For the text-containing cell, return its midpoint in (x, y) coordinate format. 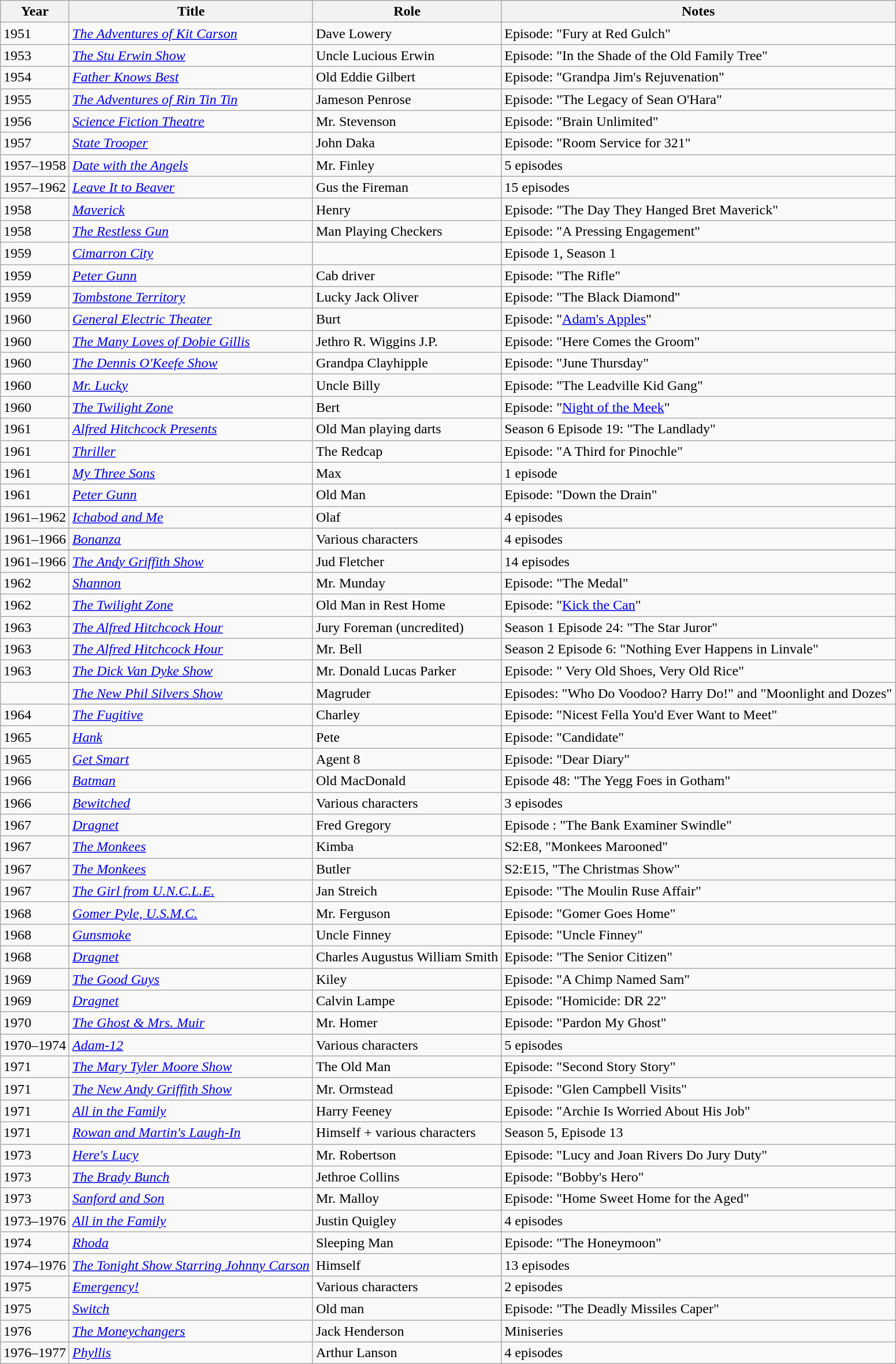
The Restless Gun (191, 231)
My Three Sons (191, 473)
Ichabod and Me (191, 517)
Uncle Billy (407, 385)
The Tonight Show Starring Johnny Carson (191, 1265)
Cab driver (407, 276)
Episode: "Archie Is Worried About His Job" (698, 1111)
Year (35, 12)
Charles Augustus William Smith (407, 957)
S2:E8, "Monkees Marooned" (698, 847)
The New Phil Silvers Show (191, 693)
Magruder (407, 693)
1974–1976 (35, 1265)
Himself (407, 1265)
The Good Guys (191, 979)
1970–1974 (35, 1045)
Episode: "The Day They Hanged Bret Maverick" (698, 209)
Role (407, 12)
Adam-12 (191, 1045)
Date with the Angels (191, 165)
The Andy Griffith Show (191, 561)
Miniseries (698, 1330)
Episodes: "Who Do Voodoo? Harry Do!" and "Moonlight and Dozes" (698, 693)
Old Man playing darts (407, 429)
General Electric Theater (191, 319)
Episode 1, Season 1 (698, 253)
Alfred Hitchcock Presents (191, 429)
Episode: "Down the Drain" (698, 495)
Maverick (191, 209)
Episode: "The Black Diamond" (698, 298)
1957–1962 (35, 187)
Episode: "Candidate" (698, 737)
Uncle Lucious Erwin (407, 55)
Father Knows Best (191, 77)
Grandpa Clayhipple (407, 363)
The Redcap (407, 451)
1957–1958 (35, 165)
Mr. Bell (407, 649)
Old Man (407, 495)
2 episodes (698, 1287)
Jan Streich (407, 891)
Old MacDonald (407, 781)
Season 5, Episode 13 (698, 1133)
1957 (35, 143)
Mr. Lucky (191, 385)
Episode: "Nicest Fella You'd Ever Want to Meet" (698, 715)
Episode: "The Deadly Missiles Caper" (698, 1309)
Episode: "Gomer Goes Home" (698, 913)
Mr. Finley (407, 165)
The Stu Erwin Show (191, 55)
Kiley (407, 979)
State Trooper (191, 143)
Episode: "A Third for Pinochle" (698, 451)
Emergency! (191, 1287)
Arthur Lanson (407, 1353)
Sanford and Son (191, 1199)
Get Smart (191, 759)
The Girl from U.N.C.L.E. (191, 891)
Gus the Fireman (407, 187)
Charley (407, 715)
1976–1977 (35, 1353)
Sleeping Man (407, 1243)
The New Andy Griffith Show (191, 1089)
Episode: "Homicide: DR 22" (698, 1001)
S2:E15, "The Christmas Show" (698, 869)
Cimarron City (191, 253)
Episode: "Kick the Can" (698, 605)
Mr. Robertson (407, 1155)
Bewitched (191, 803)
1974 (35, 1243)
The Adventures of Rin Tin Tin (191, 99)
Burt (407, 319)
1956 (35, 121)
Mr. Ormstead (407, 1089)
Tombstone Territory (191, 298)
Episode: "In the Shade of the Old Family Tree" (698, 55)
Season 2 Episode 6: "Nothing Ever Happens in Linvale" (698, 649)
Bert (407, 407)
Gunsmoke (191, 935)
Olaf (407, 517)
Episode: "Home Sweet Home for the Aged" (698, 1199)
Mr. Stevenson (407, 121)
Rhoda (191, 1243)
Old man (407, 1309)
John Daka (407, 143)
Pete (407, 737)
Old Eddie Gilbert (407, 77)
Episode: "Pardon My Ghost" (698, 1023)
Jud Fletcher (407, 561)
Title (191, 12)
1 episode (698, 473)
Dave Lowery (407, 34)
Episode: "Glen Campbell Visits" (698, 1089)
Science Fiction Theatre (191, 121)
Justin Quigley (407, 1221)
The Fugitive (191, 715)
The Moneychangers (191, 1330)
Episode: "A Pressing Engagement" (698, 231)
Man Playing Checkers (407, 231)
1953 (35, 55)
Uncle Finney (407, 935)
Episode: "Uncle Finney" (698, 935)
Episode: "The Legacy of Sean O'Hara" (698, 99)
Episode: "A Chimp Named Sam" (698, 979)
15 episodes (698, 187)
Episode: "Bobby's Hero" (698, 1177)
1961–1962 (35, 517)
Jack Henderson (407, 1330)
Notes (698, 12)
1955 (35, 99)
Episode: "Grandpa Jim's Rejuvenation" (698, 77)
Episode: "June Thursday" (698, 363)
Batman (191, 781)
Episode: "Adam's Apples" (698, 319)
Episode: "Dear Diary" (698, 759)
Agent 8 (407, 759)
Thriller (191, 451)
The Many Loves of Dobie Gillis (191, 341)
Mr. Munday (407, 583)
1951 (35, 34)
Old Man in Rest Home (407, 605)
Episode: "The Moulin Ruse Affair" (698, 891)
The Ghost & Mrs. Muir (191, 1023)
Jameson Penrose (407, 99)
Phyllis (191, 1353)
Fred Gregory (407, 825)
Rowan and Martin's Laugh-In (191, 1133)
Henry (407, 209)
Butler (407, 869)
Harry Feeney (407, 1111)
1970 (35, 1023)
1964 (35, 715)
Season 1 Episode 24: "The Star Juror" (698, 627)
Episode: "The Honeymoon" (698, 1243)
Season 6 Episode 19: "The Landlady" (698, 429)
The Brady Bunch (191, 1177)
The Dennis O'Keefe Show (191, 363)
Episode: " Very Old Shoes, Very Old Rice" (698, 671)
Gomer Pyle, U.S.M.C. (191, 913)
Max (407, 473)
Himself + various characters (407, 1133)
Jethro R. Wiggins J.P. (407, 341)
Episode: "Here Comes the Groom" (698, 341)
Hank (191, 737)
1973–1976 (35, 1221)
The Dick Van Dyke Show (191, 671)
Episode: "Second Story Story" (698, 1067)
Episode: "The Senior Citizen" (698, 957)
Leave It to Beaver (191, 187)
Bonanza (191, 539)
1954 (35, 77)
Kimba (407, 847)
Mr. Malloy (407, 1199)
Episode: "The Medal" (698, 583)
Episode: "Fury at Red Gulch" (698, 34)
14 episodes (698, 561)
Jury Foreman (uncredited) (407, 627)
Mr. Homer (407, 1023)
The Mary Tyler Moore Show (191, 1067)
Episode: "The Rifle" (698, 276)
Episode: "Brain Unlimited" (698, 121)
Switch (191, 1309)
Episode: "Lucy and Joan Rivers Do Jury Duty" (698, 1155)
1976 (35, 1330)
Mr. Donald Lucas Parker (407, 671)
Episode : "The Bank Examiner Swindle" (698, 825)
13 episodes (698, 1265)
Episode: "Room Service for 321" (698, 143)
Here's Lucy (191, 1155)
Shannon (191, 583)
Lucky Jack Oliver (407, 298)
3 episodes (698, 803)
The Old Man (407, 1067)
The Adventures of Kit Carson (191, 34)
Episode: "The Leadville Kid Gang" (698, 385)
Jethroe Collins (407, 1177)
Mr. Ferguson (407, 913)
Episode: "Night of the Meek" (698, 407)
Episode 48: "The Yegg Foes in Gotham" (698, 781)
Calvin Lampe (407, 1001)
